Scan for the cell matching the given text and deliver its [X, Y] coordinate at center. 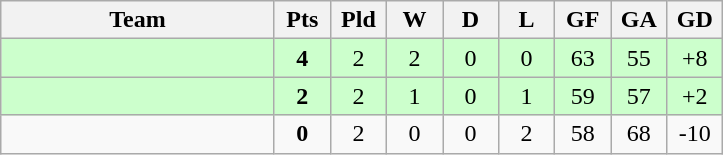
-10 [695, 134]
59 [583, 96]
55 [639, 58]
+2 [695, 96]
W [414, 20]
Pld [358, 20]
Team [138, 20]
GA [639, 20]
63 [583, 58]
L [527, 20]
GD [695, 20]
D [470, 20]
68 [639, 134]
4 [302, 58]
58 [583, 134]
57 [639, 96]
+8 [695, 58]
Pts [302, 20]
GF [583, 20]
